From the cell containing the given text, extract its center point as (X, Y) coordinate. 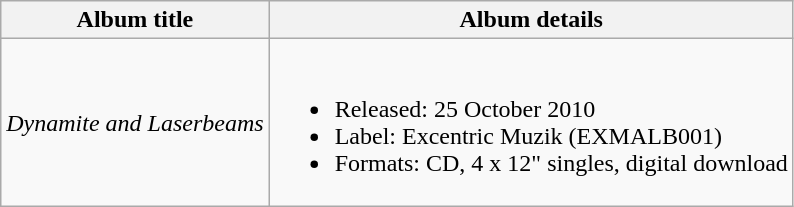
Dynamite and Laserbeams (135, 122)
Album title (135, 20)
Album details (531, 20)
Released: 25 October 2010Label: Excentric Muzik (EXMALB001)Formats: CD, 4 x 12" singles, digital download (531, 122)
